Scan for the cell matching the given text and deliver its (X, Y) coordinate at center. 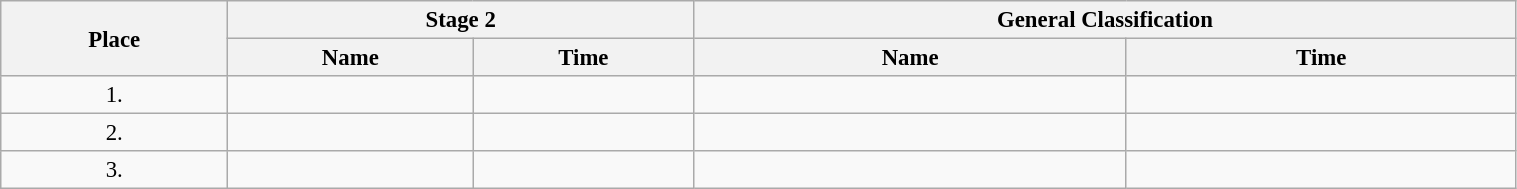
Place (114, 38)
2. (114, 133)
3. (114, 170)
1. (114, 95)
General Classification (1105, 20)
Stage 2 (461, 20)
